Provide the [x, y] coordinate of the cell's center where the given text is located.  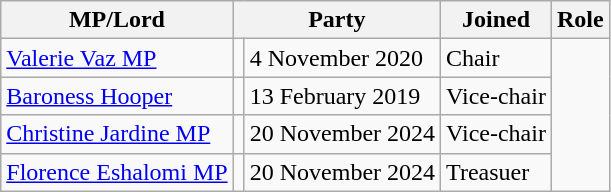
4 November 2020 [342, 58]
Treasuer [496, 172]
MP/Lord [117, 20]
Baroness Hooper [117, 96]
Christine Jardine MP [117, 134]
Chair [496, 58]
Joined [496, 20]
Valerie Vaz MP [117, 58]
13 February 2019 [342, 96]
Role [580, 20]
Party [336, 20]
Florence Eshalomi MP [117, 172]
